Detect which cell encompasses the target text, then output its (X, Y) center coordinate. 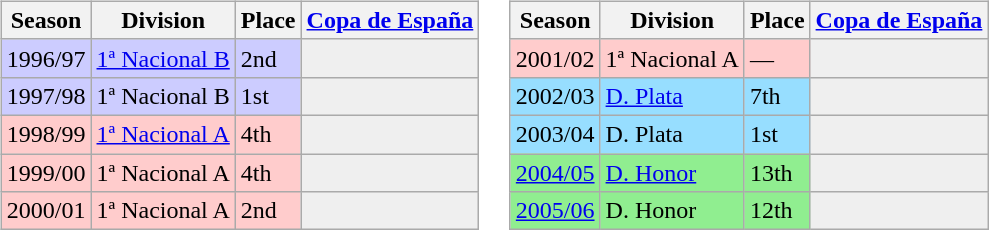
2002/03 (555, 96)
12th (777, 211)
2005/06 (555, 211)
— (777, 58)
2000/01 (46, 211)
1999/00 (46, 173)
2004/05 (555, 173)
2001/02 (555, 58)
2003/04 (555, 134)
1997/98 (46, 96)
1998/99 (46, 134)
7th (777, 96)
1996/97 (46, 58)
13th (777, 173)
